Return (x, y) of the center of cell containing provided text 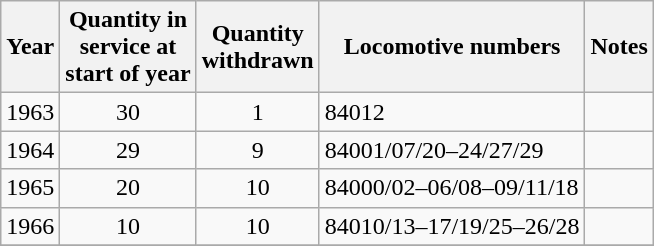
29 (128, 150)
1963 (30, 112)
Quantitywithdrawn (258, 47)
1 (258, 112)
Locomotive numbers (452, 47)
84001/07/20–24/27/29 (452, 150)
30 (128, 112)
84000/02–06/08–09/11/18 (452, 188)
1966 (30, 226)
1964 (30, 150)
1965 (30, 188)
Notes (619, 47)
20 (128, 188)
Quantity inservice atstart of year (128, 47)
84012 (452, 112)
9 (258, 150)
Year (30, 47)
84010/13–17/19/25–26/28 (452, 226)
